Pinpoint the cell where the given text exists, returning its (X, Y) midpoint coordinate. 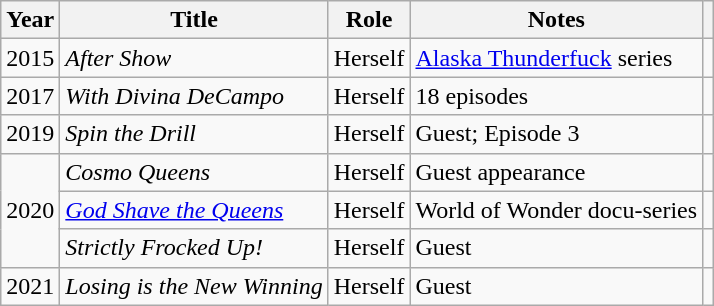
2020 (30, 210)
Strictly Frocked Up! (194, 248)
God Shave the Queens (194, 210)
2015 (30, 58)
Year (30, 20)
Losing is the New Winning (194, 286)
2017 (30, 96)
Alaska Thunderfuck series (556, 58)
Title (194, 20)
2019 (30, 134)
Spin the Drill (194, 134)
Cosmo Queens (194, 172)
Guest; Episode 3 (556, 134)
With Divina DeCampo (194, 96)
2021 (30, 286)
Role (369, 20)
Notes (556, 20)
18 episodes (556, 96)
World of Wonder docu-series (556, 210)
After Show (194, 58)
Guest appearance (556, 172)
